Determine the (x, y) coordinate at the center of the cell enclosing the given text.  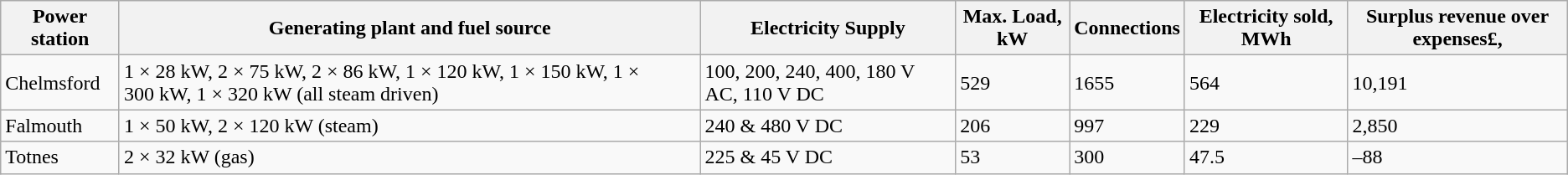
2 × 32 kW (gas) (410, 157)
206 (1013, 126)
Electricity Supply (828, 28)
Generating plant and fuel source (410, 28)
Chelmsford (60, 82)
529 (1013, 82)
997 (1127, 126)
10,191 (1457, 82)
Connections (1127, 28)
2,850 (1457, 126)
240 & 480 V DC (828, 126)
Power station (60, 28)
47.5 (1266, 157)
Totnes (60, 157)
564 (1266, 82)
Surplus revenue over expenses£, (1457, 28)
100, 200, 240, 400, 180 V AC, 110 V DC (828, 82)
Falmouth (60, 126)
225 & 45 V DC (828, 157)
Electricity sold, MWh (1266, 28)
53 (1013, 157)
–88 (1457, 157)
300 (1127, 157)
229 (1266, 126)
1655 (1127, 82)
Max. Load, kW (1013, 28)
1 × 50 kW, 2 × 120 kW (steam) (410, 126)
1 × 28 kW, 2 × 75 kW, 2 × 86 kW, 1 × 120 kW, 1 × 150 kW, 1 × 300 kW, 1 × 320 kW (all steam driven) (410, 82)
